Determine the (X, Y) coordinate at the center of the cell enclosing the given text.  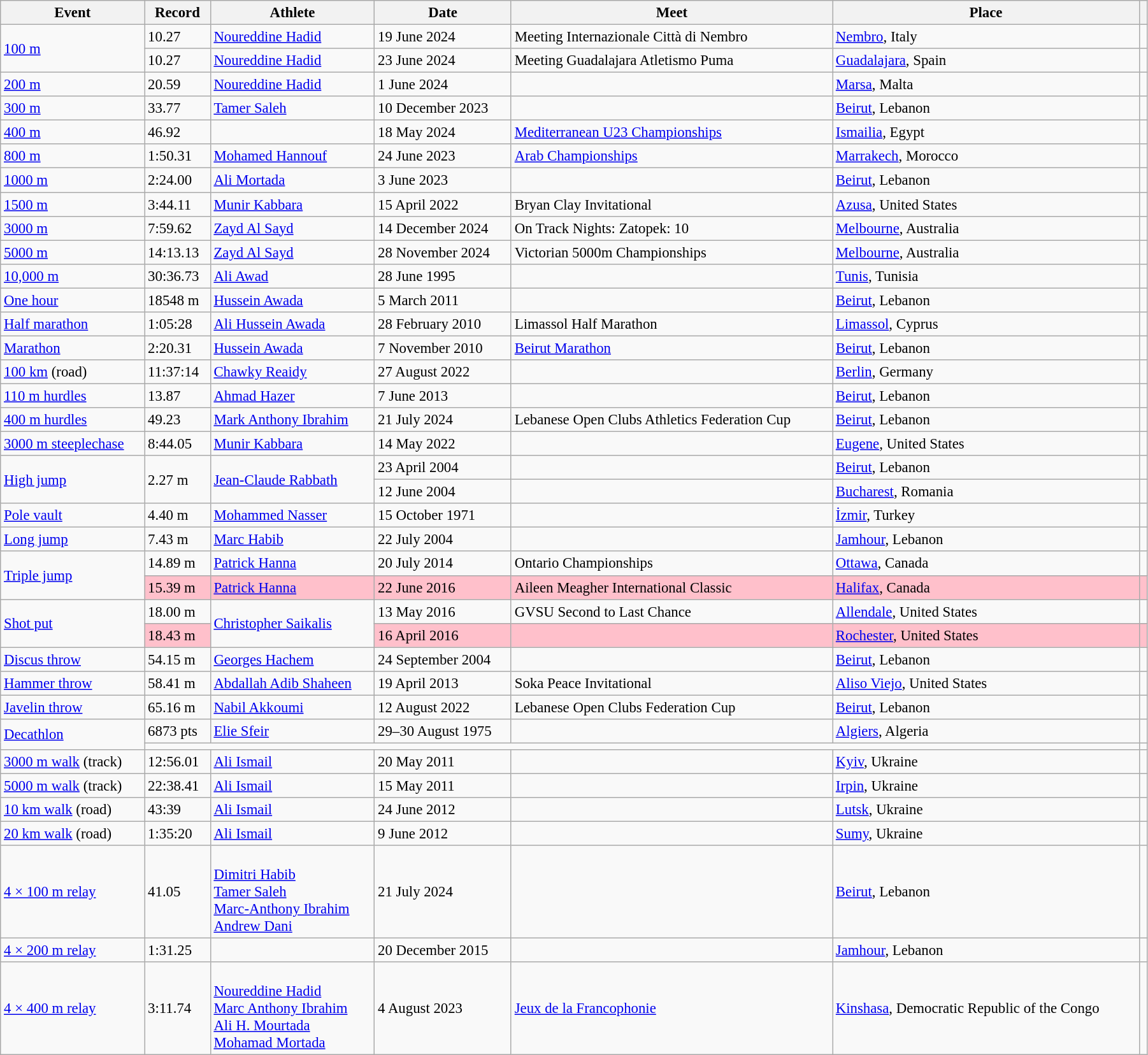
10,000 m (73, 276)
Kyiv, Ukraine (986, 762)
65.16 m (177, 707)
Hammer throw (73, 684)
Jean-Claude Rabbath (292, 479)
Half marathon (73, 324)
Javelin throw (73, 707)
Limassol, Cyprus (986, 324)
16 April 2016 (443, 635)
Abdallah Adib Shaheen (292, 684)
4 August 2023 (443, 1008)
Aileen Meagher International Classic (671, 587)
Jeux de la Francophonie (671, 1008)
23 June 2024 (443, 61)
15.39 m (177, 587)
54.15 m (177, 659)
3000 m (73, 228)
Decathlon (73, 735)
Pole vault (73, 515)
4 × 100 m relay (73, 892)
Meeting Internazionale Città di Nembro (671, 37)
1 June 2024 (443, 85)
High jump (73, 479)
43:39 (177, 810)
Marc Habib (292, 540)
Ali Awad (292, 276)
23 April 2004 (443, 468)
1:35:20 (177, 834)
Bucharest, Romania (986, 492)
Algiers, Algeria (986, 731)
Marathon (73, 348)
4 × 200 m relay (73, 951)
5000 m (73, 252)
Marsa, Malta (986, 85)
12:56.01 (177, 762)
Bryan Clay Invitational (671, 205)
Chawky Reaidy (292, 372)
Ottawa, Canada (986, 564)
1:05:28 (177, 324)
20 December 2015 (443, 951)
300 m (73, 108)
One hour (73, 300)
20.59 (177, 85)
3000 m steeplechase (73, 444)
Berlin, Germany (986, 372)
1:50.31 (177, 156)
Noureddine HadidMarc Anthony IbrahimAli H. MourtadaMohamad Mortada (292, 1008)
24 June 2023 (443, 156)
18.43 m (177, 635)
Arab Championships (671, 156)
Athlete (292, 13)
Mohamed Hannouf (292, 156)
400 m (73, 133)
10 December 2023 (443, 108)
200 m (73, 85)
1500 m (73, 205)
7 June 2013 (443, 396)
Rochester, United States (986, 635)
Nembro, Italy (986, 37)
1000 m (73, 180)
Record (177, 13)
29–30 August 1975 (443, 731)
Ismailia, Egypt (986, 133)
On Track Nights: Zatopek: 10 (671, 228)
Triple jump (73, 576)
Ontario Championships (671, 564)
Date (443, 13)
14 May 2022 (443, 444)
6873 pts (177, 731)
2:24.00 (177, 180)
15 April 2022 (443, 205)
20 May 2011 (443, 762)
12 August 2022 (443, 707)
22 June 2016 (443, 587)
Aliso Viejo, United States (986, 684)
Mark Anthony Ibrahim (292, 420)
28 June 1995 (443, 276)
46.92 (177, 133)
Place (986, 13)
800 m (73, 156)
Eugene, United States (986, 444)
Mediterranean U23 Championships (671, 133)
15 May 2011 (443, 786)
110 m hurdles (73, 396)
27 August 2022 (443, 372)
Lutsk, Ukraine (986, 810)
Beirut Marathon (671, 348)
400 m hurdles (73, 420)
3 June 2023 (443, 180)
5000 m walk (track) (73, 786)
Marrakech, Morocco (986, 156)
8:44.05 (177, 444)
13.87 (177, 396)
18.00 m (177, 612)
Meet (671, 13)
Discus throw (73, 659)
11:37:14 (177, 372)
20 km walk (road) (73, 834)
33.77 (177, 108)
100 km (road) (73, 372)
24 September 2004 (443, 659)
15 October 1971 (443, 515)
5 March 2011 (443, 300)
Victorian 5000m Championships (671, 252)
19 April 2013 (443, 684)
19 June 2024 (443, 37)
Sumy, Ukraine (986, 834)
9 June 2012 (443, 834)
Georges Hachem (292, 659)
20 July 2014 (443, 564)
Elie Sfeir (292, 731)
14 December 2024 (443, 228)
28 February 2010 (443, 324)
Nabil Akkoumi (292, 707)
Soka Peace Invitational (671, 684)
2:20.31 (177, 348)
Mohammed Nasser (292, 515)
Long jump (73, 540)
Tunis, Tunisia (986, 276)
Event (73, 13)
13 May 2016 (443, 612)
30:36.73 (177, 276)
Kinshasa, Democratic Republic of the Congo (986, 1008)
7 November 2010 (443, 348)
Halifax, Canada (986, 587)
Guadalajara, Spain (986, 61)
4.40 m (177, 515)
100 m (73, 48)
24 June 2012 (443, 810)
7:59.62 (177, 228)
2.27 m (177, 479)
10 km walk (road) (73, 810)
49.23 (177, 420)
Lebanese Open Clubs Federation Cup (671, 707)
3:44.11 (177, 205)
GVSU Second to Last Chance (671, 612)
4 × 400 m relay (73, 1008)
28 November 2024 (443, 252)
3:11.74 (177, 1008)
18548 m (177, 300)
Ahmad Hazer (292, 396)
Allendale, United States (986, 612)
Azusa, United States (986, 205)
Dimitri HabibTamer SalehMarc-Anthony IbrahimAndrew Dani (292, 892)
Shot put (73, 623)
22:38.41 (177, 786)
22 July 2004 (443, 540)
18 May 2024 (443, 133)
Tamer Saleh (292, 108)
İzmir, Turkey (986, 515)
58.41 m (177, 684)
Irpin, Ukraine (986, 786)
Ali Hussein Awada (292, 324)
14.89 m (177, 564)
7.43 m (177, 540)
14:13.13 (177, 252)
Ali Mortada (292, 180)
1:31.25 (177, 951)
12 June 2004 (443, 492)
3000 m walk (track) (73, 762)
Christopher Saikalis (292, 623)
Lebanese Open Clubs Athletics Federation Cup (671, 420)
41.05 (177, 892)
Limassol Half Marathon (671, 324)
Meeting Guadalajara Atletismo Puma (671, 61)
